Return the [X, Y] coordinate for the center point of the cell that contains the specified text.  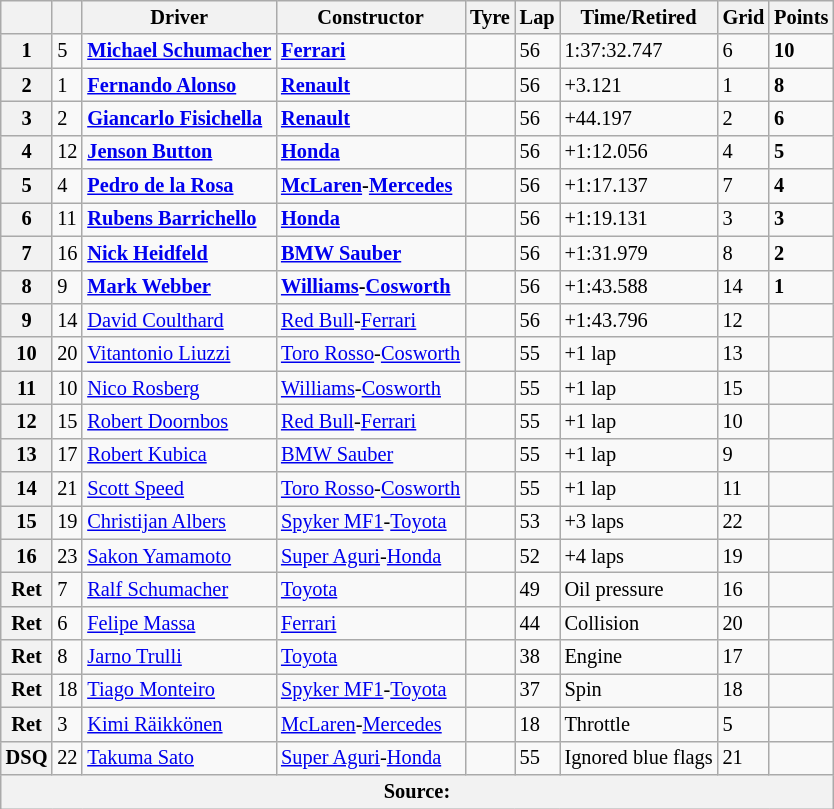
+1:31.979 [639, 253]
Takuma Sato [179, 758]
Ralf Schumacher [179, 589]
+3 laps [639, 522]
Robert Kubica [179, 455]
+1:19.131 [639, 219]
Giancarlo Fisichella [179, 118]
Nico Rosberg [179, 388]
Mark Webber [179, 287]
Tyre [490, 17]
Source: [417, 791]
Vitantonio Liuzzi [179, 354]
DSQ [27, 758]
53 [538, 522]
+4 laps [639, 556]
Tiago Monteiro [179, 690]
Constructor [370, 17]
Throttle [639, 724]
Nick Heidfeld [179, 253]
Grid [744, 17]
38 [538, 657]
Scott Speed [179, 489]
37 [538, 690]
23 [67, 556]
Kimi Räikkönen [179, 724]
Fernando Alonso [179, 85]
Rubens Barrichello [179, 219]
Collision [639, 623]
Engine [639, 657]
Pedro de la Rosa [179, 186]
+3.121 [639, 85]
Lap [538, 17]
Ignored blue flags [639, 758]
Christijan Albers [179, 522]
Driver [179, 17]
+1:12.056 [639, 152]
Oil pressure [639, 589]
Felipe Massa [179, 623]
+44.197 [639, 118]
1:37:32.747 [639, 51]
52 [538, 556]
49 [538, 589]
Spin [639, 690]
+1:17.137 [639, 186]
Sakon Yamamoto [179, 556]
Robert Doornbos [179, 421]
David Coulthard [179, 320]
+1:43.796 [639, 320]
Time/Retired [639, 17]
Jarno Trulli [179, 657]
Points [801, 17]
44 [538, 623]
Michael Schumacher [179, 51]
+1:43.588 [639, 287]
Jenson Button [179, 152]
